Determine the [X, Y] coordinate at the center of the cell enclosing the given text.  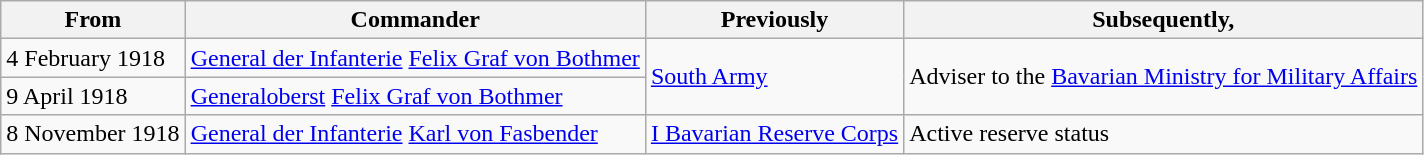
From [93, 20]
Previously [774, 20]
8 November 1918 [93, 134]
I Bavarian Reserve Corps [774, 134]
South Army [774, 77]
Generaloberst Felix Graf von Bothmer [415, 96]
Commander [415, 20]
General der Infanterie Felix Graf von Bothmer [415, 58]
Subsequently, [1164, 20]
4 February 1918 [93, 58]
Active reserve status [1164, 134]
Adviser to the Bavarian Ministry for Military Affairs [1164, 77]
General der Infanterie Karl von Fasbender [415, 134]
9 April 1918 [93, 96]
